Output the (X, Y) coordinate of the center of the cell containing the given text.  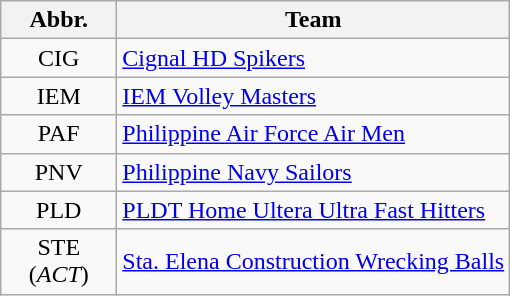
IEM (59, 96)
PNV (59, 172)
Philippine Navy Sailors (314, 172)
IEM Volley Masters (314, 96)
PLD (59, 210)
Philippine Air Force Air Men (314, 134)
PAF (59, 134)
Team (314, 20)
Abbr. (59, 20)
Cignal HD Spikers (314, 58)
Sta. Elena Construction Wrecking Balls (314, 262)
STE (ACT) (59, 262)
CIG (59, 58)
PLDT Home Ultera Ultra Fast Hitters (314, 210)
